From the cell containing the given text, extract its center point as (x, y) coordinate. 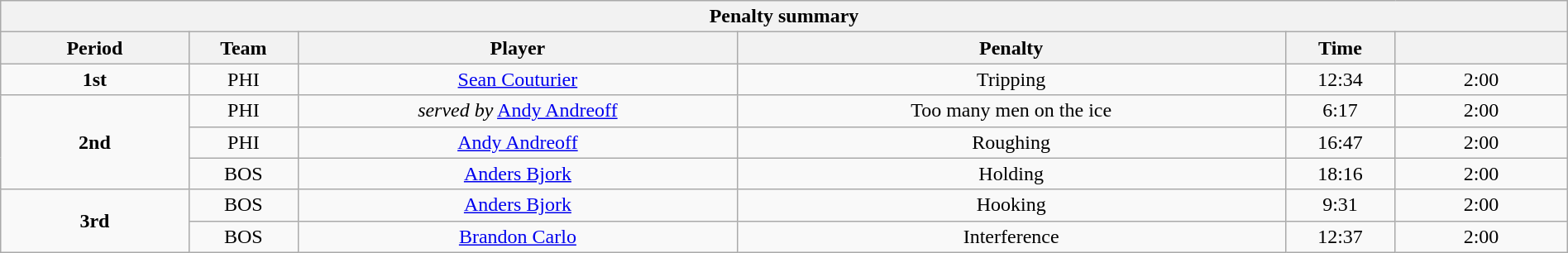
Penalty (1011, 48)
served by Andy Andreoff (518, 111)
Too many men on the ice (1011, 111)
Tripping (1011, 79)
Player (518, 48)
Team (243, 48)
16:47 (1340, 142)
18:16 (1340, 174)
Brandon Carlo (518, 236)
Andy Andreoff (518, 142)
9:31 (1340, 205)
1st (94, 79)
Roughing (1011, 142)
Hooking (1011, 205)
12:34 (1340, 79)
Holding (1011, 174)
Interference (1011, 236)
Period (94, 48)
Time (1340, 48)
12:37 (1340, 236)
6:17 (1340, 111)
2nd (94, 142)
Sean Couturier (518, 79)
3rd (94, 221)
Penalty summary (784, 17)
